Determine the [x, y] coordinate at the center of the cell enclosing the given text.  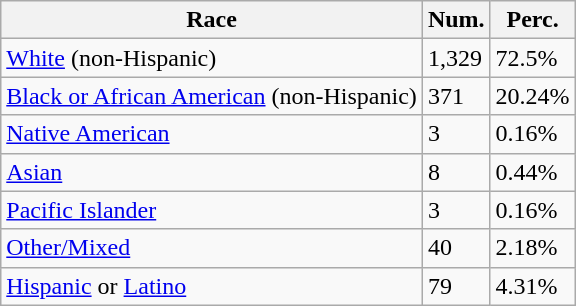
Native American [212, 134]
Asian [212, 172]
20.24% [532, 96]
72.5% [532, 58]
8 [456, 172]
White (non-Hispanic) [212, 58]
Perc. [532, 20]
0.44% [532, 172]
2.18% [532, 248]
Num. [456, 20]
371 [456, 96]
Other/Mixed [212, 248]
1,329 [456, 58]
4.31% [532, 286]
Race [212, 20]
Hispanic or Latino [212, 286]
79 [456, 286]
Black or African American (non-Hispanic) [212, 96]
Pacific Islander [212, 210]
40 [456, 248]
